Output the (x, y) coordinate of the center of the cell containing the given text.  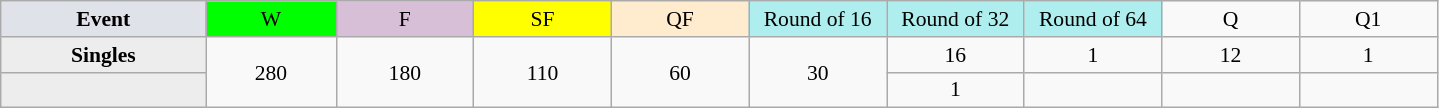
30 (818, 72)
W (271, 19)
60 (680, 72)
Round of 32 (955, 19)
Round of 64 (1093, 19)
280 (271, 72)
180 (405, 72)
Round of 16 (818, 19)
QF (680, 19)
Singles (104, 55)
110 (543, 72)
SF (543, 19)
Q (1231, 19)
12 (1231, 55)
16 (955, 55)
F (405, 19)
Event (104, 19)
Q1 (1368, 19)
